Search for the cell housing the specified text and yield its [x, y] center coordinate. 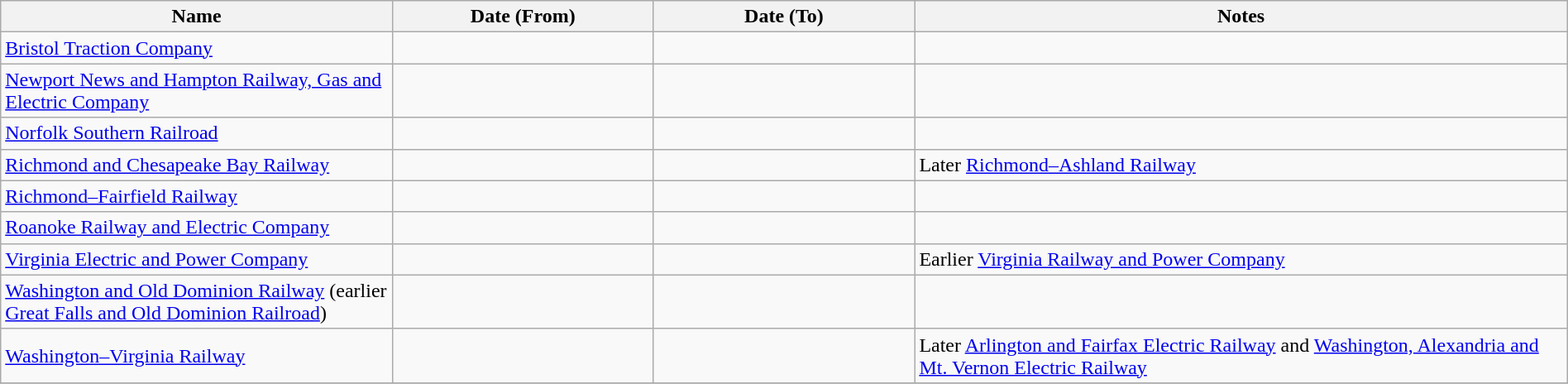
Earlier Virginia Railway and Power Company [1241, 259]
Washington and Old Dominion Railway (earlier Great Falls and Old Dominion Railroad) [197, 301]
Later Richmond–Ashland Railway [1241, 165]
Date (To) [784, 17]
Virginia Electric and Power Company [197, 259]
Richmond–Fairfield Railway [197, 196]
Norfolk Southern Railroad [197, 133]
Name [197, 17]
Newport News and Hampton Railway, Gas and Electric Company [197, 91]
Bristol Traction Company [197, 48]
Roanoke Railway and Electric Company [197, 228]
Notes [1241, 17]
Date (From) [523, 17]
Richmond and Chesapeake Bay Railway [197, 165]
Later Arlington and Fairfax Electric Railway and Washington, Alexandria and Mt. Vernon Electric Railway [1241, 356]
Washington–Virginia Railway [197, 356]
